Capture the cell that displays the provided text and extract its (X, Y) central coordinate. 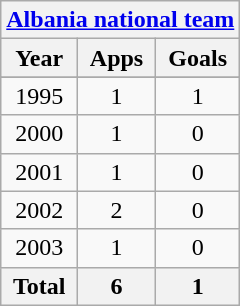
2001 (40, 172)
Goals (197, 58)
Apps (117, 58)
Total (40, 286)
Year (40, 58)
Albania national team (120, 20)
6 (117, 286)
2000 (40, 134)
2002 (40, 210)
2 (117, 210)
2003 (40, 248)
1995 (40, 96)
